Locate the cell with the specified text and output its [X, Y] center coordinate. 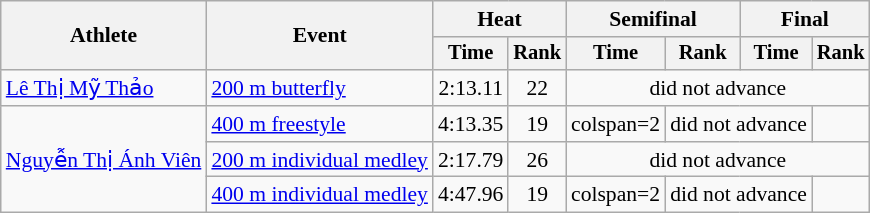
4:13.35 [470, 124]
2:13.11 [470, 88]
Heat [500, 19]
Nguyễn Thị Ánh Viên [104, 160]
400 m individual medley [320, 195]
4:47.96 [470, 195]
200 m individual medley [320, 160]
Lê Thị Mỹ Thảo [104, 88]
2:17.79 [470, 160]
400 m freestyle [320, 124]
Final [804, 19]
Event [320, 36]
26 [537, 160]
Athlete [104, 36]
200 m butterfly [320, 88]
Semifinal [653, 19]
22 [537, 88]
